Find where the given text appears and provide that cell's center as (X, Y) coordinate. 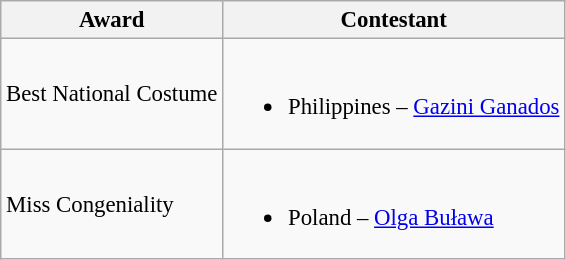
Poland – Olga Buława (394, 204)
Award (112, 20)
Miss Congeniality (112, 204)
Philippines – Gazini Ganados (394, 94)
Best National Costume (112, 94)
Contestant (394, 20)
